Identify which cell holds the provided text, then report its [x, y] central coordinate. 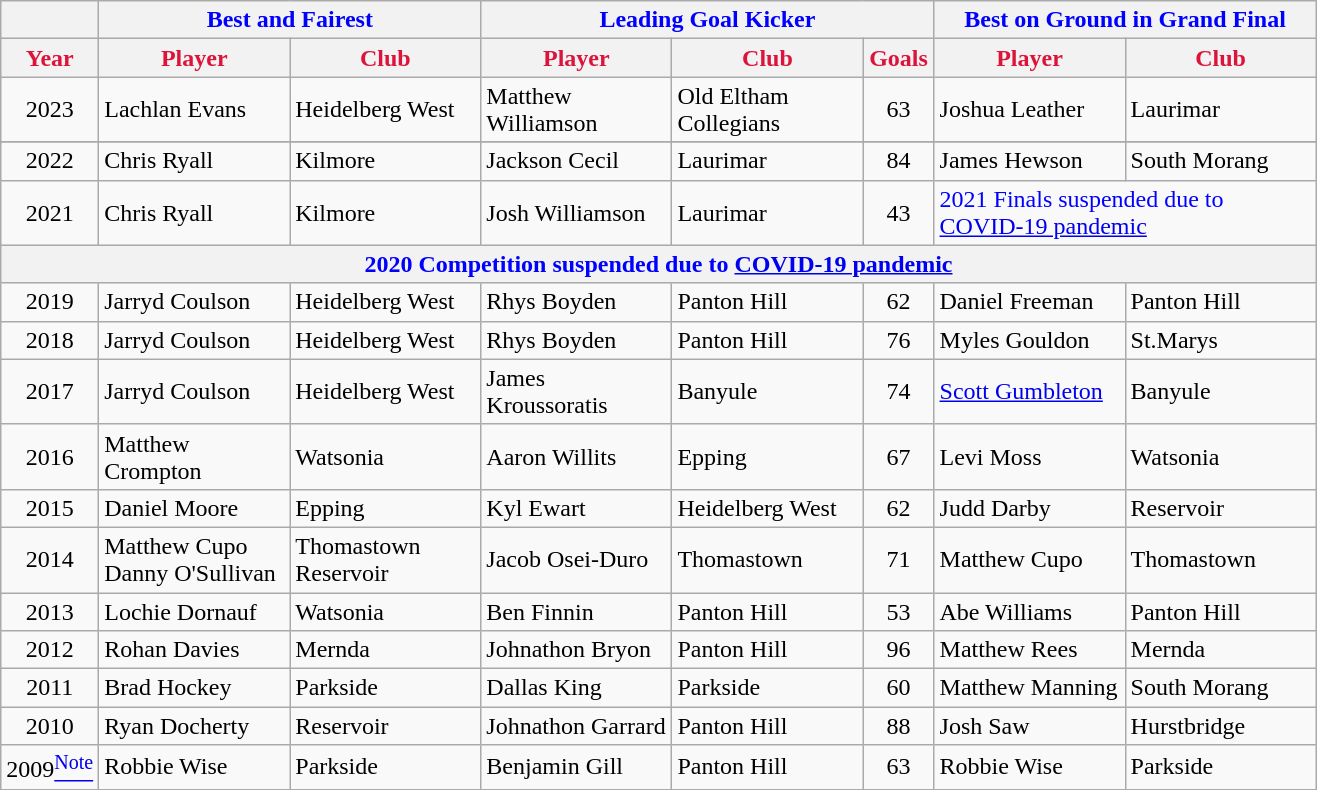
2010 [50, 726]
Matthew Crompton [194, 456]
2012 [50, 650]
Johnathon Bryon [576, 650]
Matthew Rees [1030, 650]
Josh Williamson [576, 212]
96 [898, 650]
Jacob Osei-Duro [576, 560]
2018 [50, 340]
84 [898, 161]
2013 [50, 611]
Leading Goal Kicker [708, 20]
Rohan Davies [194, 650]
2017 [50, 392]
Johnathon Garrard [576, 726]
Aaron Willits [576, 456]
2020 Competition suspended due to COVID-19 pandemic [658, 264]
2021 [50, 212]
2021 Finals suspended due to COVID-19 pandemic [1125, 212]
Hurstbridge [1220, 726]
Judd Darby [1030, 508]
Myles Gouldon [1030, 340]
Matthew Cupo [1030, 560]
2022 [50, 161]
Josh Saw [1030, 726]
Best and Fairest [290, 20]
Year [50, 58]
Thomastown Reservoir [386, 560]
Daniel Freeman [1030, 302]
2019 [50, 302]
2009Note [50, 768]
2016 [50, 456]
Dallas King [576, 688]
2015 [50, 508]
Levi Moss [1030, 456]
Matthew Manning [1030, 688]
Matthew Cupo Danny O'Sullivan [194, 560]
88 [898, 726]
76 [898, 340]
Kyl Ewart [576, 508]
Lachlan Evans [194, 110]
Ryan Docherty [194, 726]
2011 [50, 688]
Goals [898, 58]
53 [898, 611]
2014 [50, 560]
St.Marys [1220, 340]
Daniel Moore [194, 508]
Abe Williams [1030, 611]
Joshua Leather [1030, 110]
74 [898, 392]
Benjamin Gill [576, 768]
67 [898, 456]
Ben Finnin [576, 611]
Best on Ground in Grand Final [1125, 20]
2023 [50, 110]
Scott Gumbleton [1030, 392]
Brad Hockey [194, 688]
Jackson Cecil [576, 161]
71 [898, 560]
James Kroussoratis [576, 392]
43 [898, 212]
James Hewson [1030, 161]
Lochie Dornauf [194, 611]
60 [898, 688]
Matthew Williamson [576, 110]
Old Eltham Collegians [768, 110]
